Locate the cell with the specified text and output its [x, y] center coordinate. 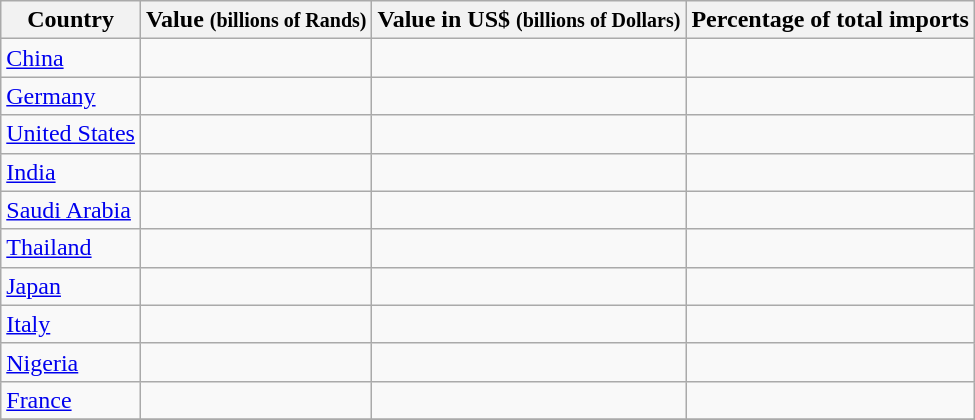
United States [71, 134]
Thailand [71, 248]
Percentage of total imports [830, 20]
Italy [71, 324]
Value in US$ (billions of Dollars) [529, 20]
Nigeria [71, 362]
Value (billions of Rands) [256, 20]
Saudi Arabia [71, 210]
Country [71, 20]
France [71, 400]
India [71, 172]
Japan [71, 286]
Germany [71, 96]
China [71, 58]
